Return [x, y] of the center of cell containing provided text 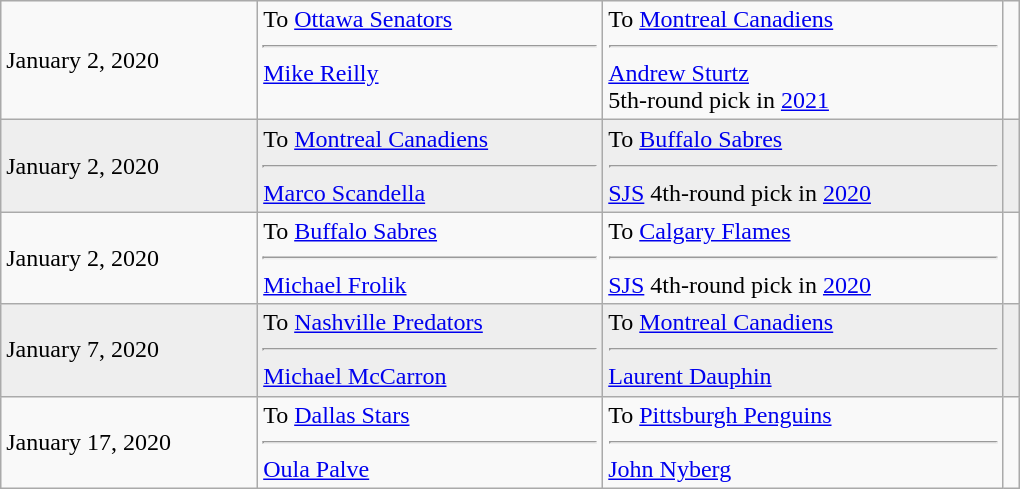
January 17, 2020 [130, 442]
To Calgary FlamesSJS 4th-round pick in 2020 [803, 258]
To Buffalo SabresSJS 4th-round pick in 2020 [803, 166]
To Buffalo SabresMichael Frolik [430, 258]
To Ottawa SenatorsMike Reilly [430, 60]
To Nashville PredatorsMichael McCarron [430, 350]
To Montreal CanadiensMarco Scandella [430, 166]
To Montreal CanadiensLaurent Dauphin [803, 350]
To Montreal CanadiensAndrew Sturtz5th-round pick in 2021 [803, 60]
January 7, 2020 [130, 350]
To Dallas StarsOula Palve [430, 442]
To Pittsburgh PenguinsJohn Nyberg [803, 442]
